For the text-containing cell, return its midpoint in (X, Y) coordinate format. 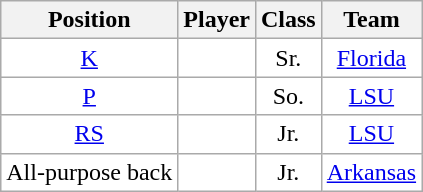
Class (288, 20)
Player (217, 20)
RS (90, 134)
Florida (371, 58)
So. (288, 96)
Sr. (288, 58)
P (90, 96)
Team (371, 20)
K (90, 58)
Position (90, 20)
Arkansas (371, 172)
All-purpose back (90, 172)
